Detect which cell encompasses the target text, then output its (X, Y) center coordinate. 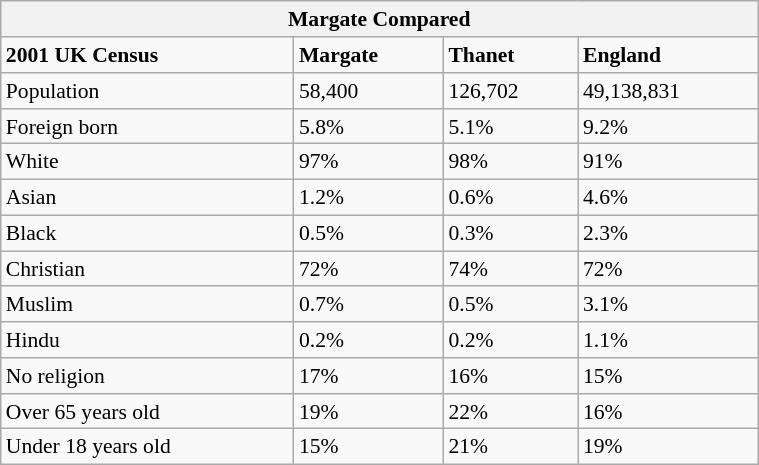
Hindu (148, 340)
2001 UK Census (148, 55)
17% (369, 376)
126,702 (510, 91)
0.3% (510, 233)
Margate (369, 55)
4.6% (668, 197)
Black (148, 233)
9.2% (668, 126)
Muslim (148, 304)
2.3% (668, 233)
3.1% (668, 304)
0.7% (369, 304)
98% (510, 162)
97% (369, 162)
1.2% (369, 197)
5.8% (369, 126)
5.1% (510, 126)
Over 65 years old (148, 411)
England (668, 55)
Thanet (510, 55)
Foreign born (148, 126)
Margate Compared (380, 19)
No religion (148, 376)
Christian (148, 269)
74% (510, 269)
22% (510, 411)
49,138,831 (668, 91)
58,400 (369, 91)
91% (668, 162)
21% (510, 447)
Population (148, 91)
1.1% (668, 340)
Under 18 years old (148, 447)
White (148, 162)
Asian (148, 197)
0.6% (510, 197)
